Capture the cell that displays the provided text and extract its [X, Y] central coordinate. 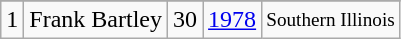
1 [12, 20]
Frank Bartley [96, 20]
30 [186, 20]
1978 [232, 20]
Southern Illinois [331, 20]
